Pinpoint the cell where the given text exists, returning its [x, y] midpoint coordinate. 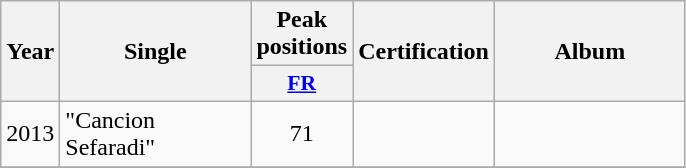
71 [302, 134]
Single [156, 52]
Year [30, 52]
Album [590, 52]
"Cancion Sefaradi" [156, 134]
FR [302, 84]
Peak positions [302, 34]
Certification [424, 52]
2013 [30, 134]
